Scan for the cell matching the given text and deliver its [x, y] coordinate at center. 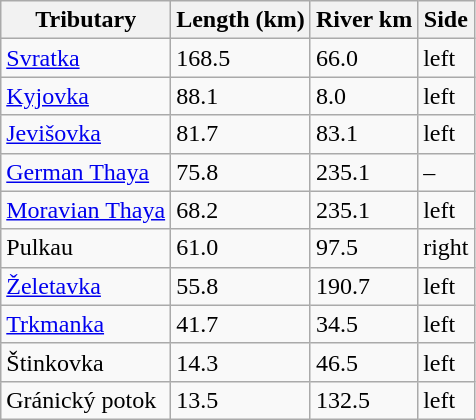
Jevišovka [86, 134]
97.5 [364, 248]
Štinkovka [86, 362]
81.7 [241, 134]
41.7 [241, 324]
– [446, 172]
46.5 [364, 362]
68.2 [241, 210]
German Thaya [86, 172]
168.5 [241, 58]
83.1 [364, 134]
132.5 [364, 400]
14.3 [241, 362]
Tributary [86, 20]
Length (km) [241, 20]
Trkmanka [86, 324]
Želetavka [86, 286]
River km [364, 20]
61.0 [241, 248]
13.5 [241, 400]
Pulkau [86, 248]
88.1 [241, 96]
Side [446, 20]
55.8 [241, 286]
Kyjovka [86, 96]
75.8 [241, 172]
Gránický potok [86, 400]
66.0 [364, 58]
34.5 [364, 324]
8.0 [364, 96]
Svratka [86, 58]
right [446, 248]
Moravian Thaya [86, 210]
190.7 [364, 286]
